Return the [x, y] coordinate for the center point of the cell that contains the specified text.  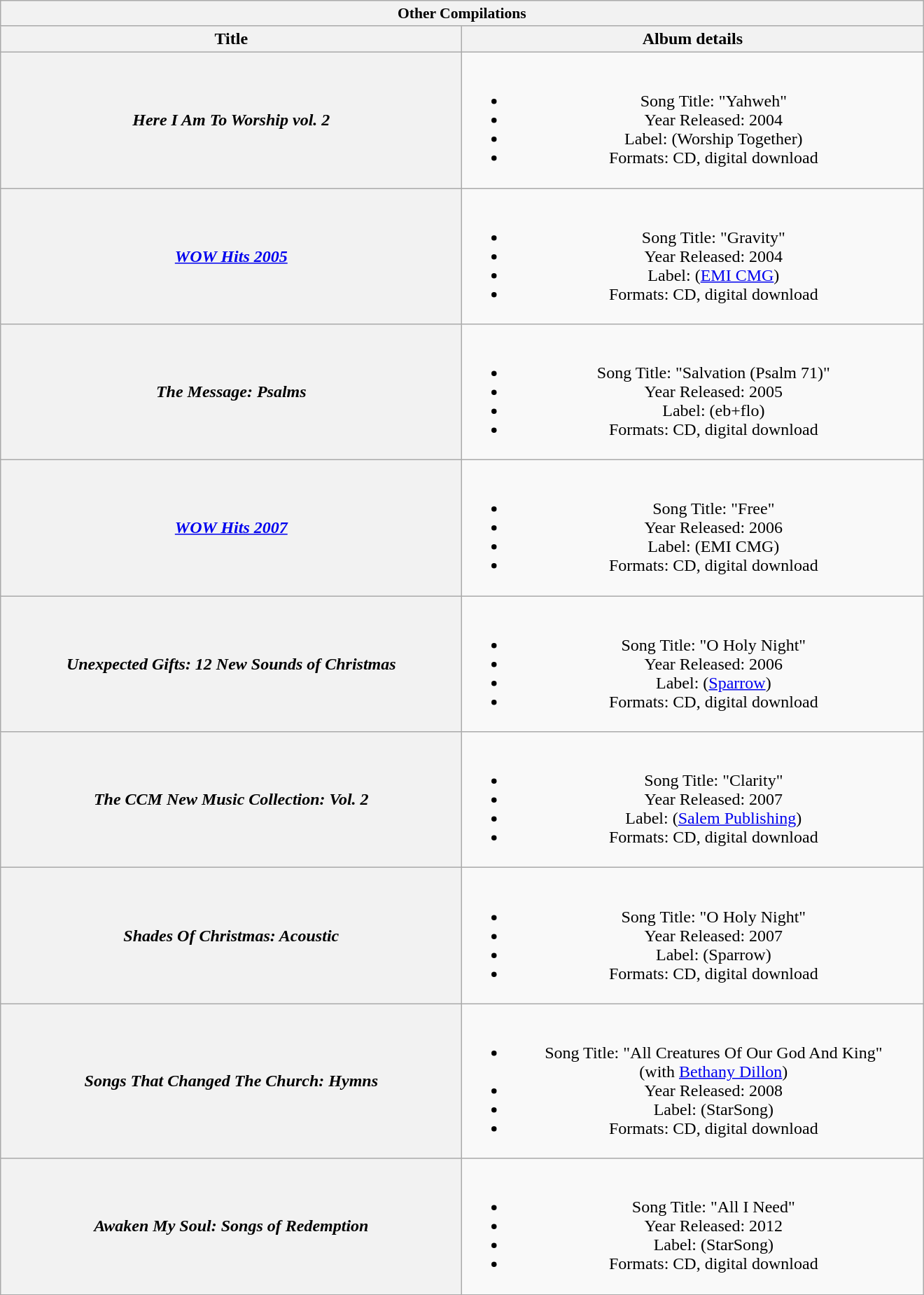
Song Title: "O Holy Night"Year Released: 2007Label: (Sparrow)Formats: CD, digital download [693, 936]
Title [231, 39]
Shades Of Christmas: Acoustic [231, 936]
Song Title: "All I Need"Year Released: 2012Label: (StarSong)Formats: CD, digital download [693, 1226]
Song Title: "Salvation (Psalm 71)"Year Released: 2005Label: (eb+flo)Formats: CD, digital download [693, 392]
Awaken My Soul: Songs of Redemption [231, 1226]
Song Title: "Gravity"Year Released: 2004Label: (EMI CMG)Formats: CD, digital download [693, 256]
The CCM New Music Collection: Vol. 2 [231, 800]
Song Title: "O Holy Night"Year Released: 2006Label: (Sparrow)Formats: CD, digital download [693, 664]
Songs That Changed The Church: Hymns [231, 1081]
Song Title: "Yahweh"Year Released: 2004Label: (Worship Together)Formats: CD, digital download [693, 120]
Song Title: "All Creatures Of Our God And King"(with Bethany Dillon)Year Released: 2008Label: (StarSong)Formats: CD, digital download [693, 1081]
WOW Hits 2007 [231, 528]
Unexpected Gifts: 12 New Sounds of Christmas [231, 664]
WOW Hits 2005 [231, 256]
The Message: Psalms [231, 392]
Here I Am To Worship vol. 2 [231, 120]
Song Title: "Free"Year Released: 2006Label: (EMI CMG)Formats: CD, digital download [693, 528]
Album details [693, 39]
Song Title: "Clarity"Year Released: 2007Label: (Salem Publishing)Formats: CD, digital download [693, 800]
Other Compilations [462, 13]
